From the cell containing the given text, extract its center point as [X, Y] coordinate. 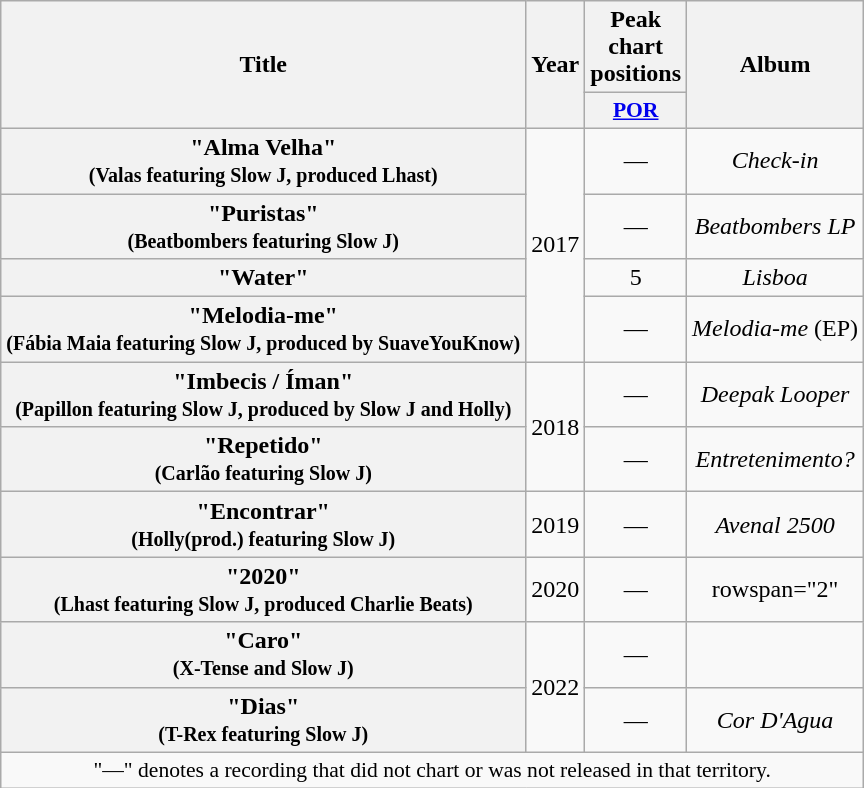
Entretenimento? [776, 460]
Melodia-me (EP) [776, 330]
Deepak Looper [776, 394]
2017 [556, 244]
"Dias"(T-Rex featuring Slow J) [264, 720]
"Melodia-me"(Fábia Maia featuring Slow J, produced by SuaveYouKnow) [264, 330]
2022 [556, 687]
Avenal 2500 [776, 524]
Check-in [776, 160]
"Encontrar"(Holly(prod.) featuring Slow J) [264, 524]
Year [556, 65]
2020 [556, 590]
POR [636, 111]
rowspan="2" [776, 590]
"Water" [264, 278]
2019 [556, 524]
"Repetido"(Carlão featuring Slow J) [264, 460]
2018 [556, 427]
"Alma Velha"(Valas featuring Slow J, produced Lhast) [264, 160]
Lisboa [776, 278]
Beatbombers LP [776, 226]
Peak chart positions [636, 47]
"2020"(Lhast featuring Slow J, produced Charlie Beats) [264, 590]
"Puristas"(Beatbombers featuring Slow J) [264, 226]
"Imbecis / Íman"(Papillon featuring Slow J, produced by Slow J and Holly) [264, 394]
Cor D'Agua [776, 720]
Album [776, 65]
"Caro"(X-Tense and Slow J) [264, 654]
"—" denotes a recording that did not chart or was not released in that territory. [432, 770]
5 [636, 278]
Title [264, 65]
